Capture the cell that displays the provided text and extract its [X, Y] central coordinate. 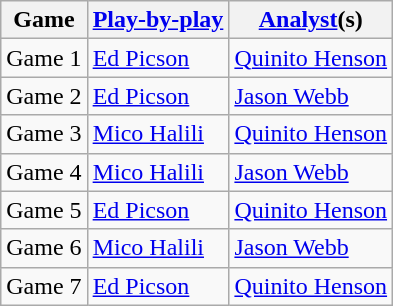
Game 7 [44, 286]
Game 4 [44, 172]
Game 6 [44, 248]
Analyst(s) [311, 20]
Game 1 [44, 58]
Game 3 [44, 134]
Game 2 [44, 96]
Play-by-play [158, 20]
Game [44, 20]
Game 5 [44, 210]
